Provide the [X, Y] coordinate of the cell's center where the given text is located.  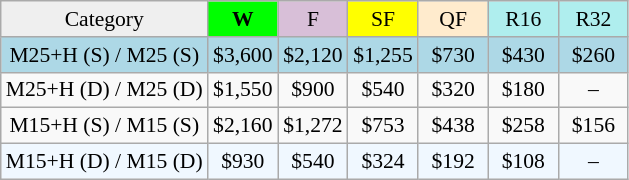
$108 [523, 162]
$930 [243, 162]
$730 [453, 55]
M25+H (D) / M25 (D) [104, 90]
$156 [593, 126]
$753 [383, 126]
M15+H (S) / M15 (S) [104, 126]
$320 [453, 90]
M15+H (D) / M15 (D) [104, 162]
M25+H (S) / M25 (S) [104, 55]
$900 [313, 90]
F [313, 19]
Category [104, 19]
$2,120 [313, 55]
W [243, 19]
$1,255 [383, 55]
$260 [593, 55]
$1,272 [313, 126]
R32 [593, 19]
$438 [453, 126]
QF [453, 19]
$258 [523, 126]
$324 [383, 162]
$2,160 [243, 126]
$192 [453, 162]
$180 [523, 90]
R16 [523, 19]
$430 [523, 55]
$3,600 [243, 55]
SF [383, 19]
$1,550 [243, 90]
